Pinpoint the cell where the given text exists, returning its [x, y] midpoint coordinate. 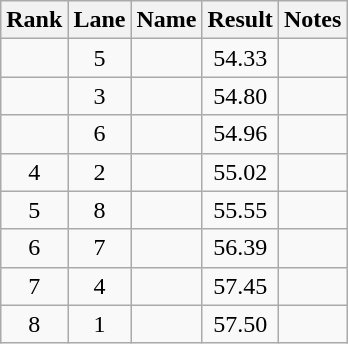
57.45 [240, 286]
Result [240, 20]
2 [100, 172]
57.50 [240, 324]
Name [166, 20]
1 [100, 324]
56.39 [240, 248]
Notes [312, 20]
55.55 [240, 210]
Lane [100, 20]
3 [100, 96]
54.80 [240, 96]
54.96 [240, 134]
54.33 [240, 58]
Rank [34, 20]
55.02 [240, 172]
